From the cell containing the given text, extract its center point as [X, Y] coordinate. 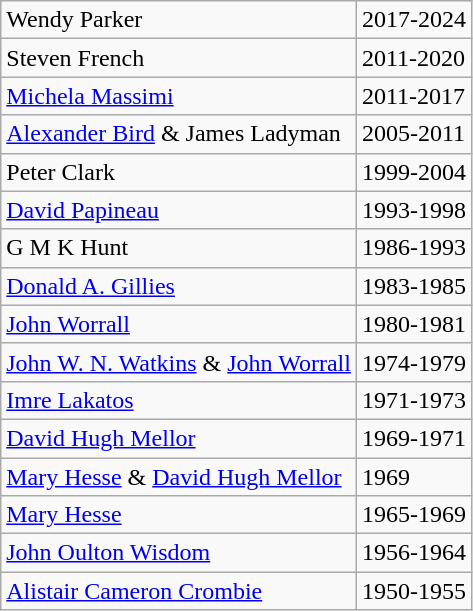
Michela Massimi [179, 96]
1974-1979 [414, 362]
1993-1998 [414, 210]
Alistair Cameron Crombie [179, 591]
David Hugh Mellor [179, 438]
Donald A. Gillies [179, 286]
Steven French [179, 58]
Mary Hesse & David Hugh Mellor [179, 477]
1969 [414, 477]
Mary Hesse [179, 515]
G M K Hunt [179, 248]
1980-1981 [414, 324]
David Papineau [179, 210]
1999-2004 [414, 172]
1950-1955 [414, 591]
2005-2011 [414, 134]
1969-1971 [414, 438]
Alexander Bird & James Ladyman [179, 134]
Imre Lakatos [179, 400]
1986-1993 [414, 248]
1971-1973 [414, 400]
John Worrall [179, 324]
1983-1985 [414, 286]
Wendy Parker [179, 20]
John Oulton Wisdom [179, 553]
Peter Clark [179, 172]
2011-2020 [414, 58]
2011-2017 [414, 96]
1965-1969 [414, 515]
John W. N. Watkins & John Worrall [179, 362]
1956-1964 [414, 553]
2017-2024 [414, 20]
